Identify which cell holds the provided text, then report its [x, y] central coordinate. 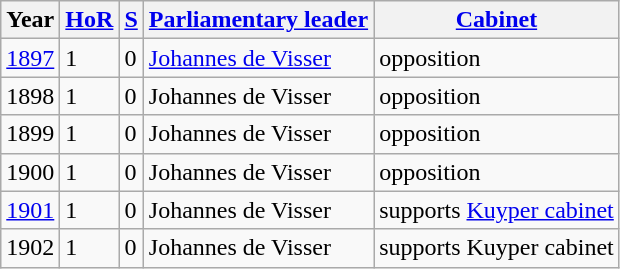
Parliamentary leader [258, 20]
1898 [30, 96]
1902 [30, 248]
Cabinet [497, 20]
S [131, 20]
1900 [30, 172]
1901 [30, 210]
1897 [30, 58]
1899 [30, 134]
Year [30, 20]
HoR [90, 20]
